Pinpoint the cell where the given text exists, returning its (X, Y) midpoint coordinate. 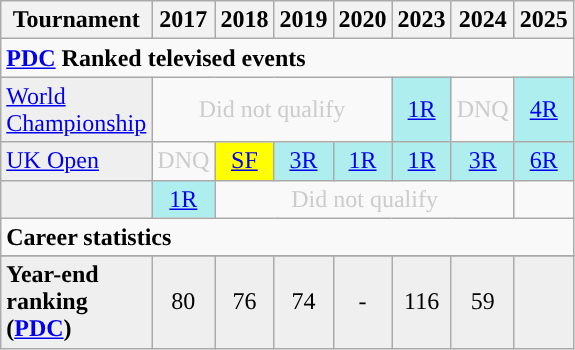
World Championship (76, 110)
- (362, 302)
2020 (362, 20)
76 (244, 302)
SF (244, 161)
Tournament (76, 20)
80 (184, 302)
2023 (422, 20)
2024 (482, 20)
2025 (544, 20)
PDC Ranked televised events (288, 58)
UK Open (76, 161)
2017 (184, 20)
Career statistics (288, 237)
2018 (244, 20)
59 (482, 302)
2019 (304, 20)
6R (544, 161)
74 (304, 302)
4R (544, 110)
Year-end ranking (PDC) (76, 302)
116 (422, 302)
